Search for the cell housing the specified text and yield its [x, y] center coordinate. 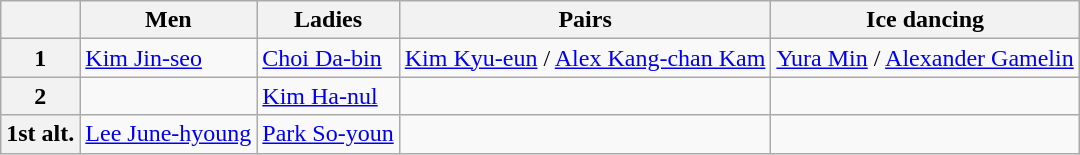
Choi Da-bin [328, 58]
Kim Jin-seo [168, 58]
Pairs [585, 20]
Men [168, 20]
Lee June-hyoung [168, 134]
Ladies [328, 20]
2 [40, 96]
Kim Kyu-eun / Alex Kang-chan Kam [585, 58]
1st alt. [40, 134]
Ice dancing [925, 20]
Kim Ha-nul [328, 96]
1 [40, 58]
Park So-youn [328, 134]
Yura Min / Alexander Gamelin [925, 58]
